Extract the (x, y) coordinate from the center of the cell holding the provided text.  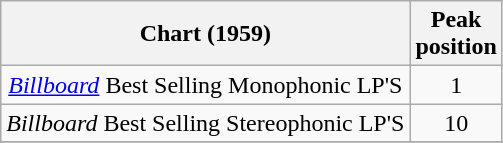
Chart (1959) (206, 34)
1 (456, 85)
Billboard Best Selling Stereophonic LP'S (206, 123)
Billboard Best Selling Monophonic LP'S (206, 85)
10 (456, 123)
Peakposition (456, 34)
